Extract the (X, Y) coordinate from the center of the cell holding the provided text.  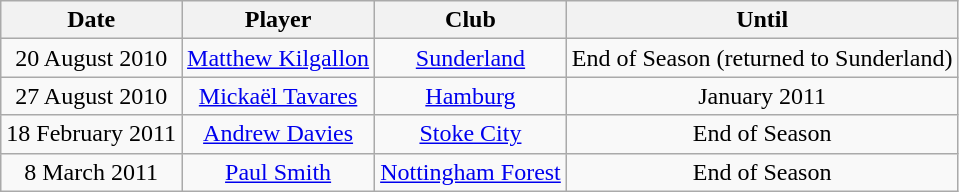
January 2011 (762, 96)
18 February 2011 (92, 134)
27 August 2010 (92, 96)
Stoke City (471, 134)
Hamburg (471, 96)
Club (471, 20)
8 March 2011 (92, 172)
Matthew Kilgallon (278, 58)
Sunderland (471, 58)
Paul Smith (278, 172)
Date (92, 20)
Mickaël Tavares (278, 96)
Nottingham Forest (471, 172)
20 August 2010 (92, 58)
Until (762, 20)
Andrew Davies (278, 134)
End of Season (returned to Sunderland) (762, 58)
Player (278, 20)
